From the cell containing the given text, extract its center point as (x, y) coordinate. 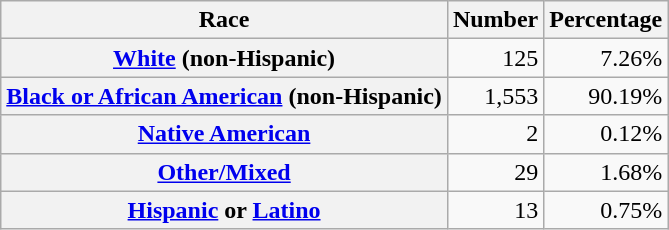
Native American (224, 134)
Other/Mixed (224, 172)
29 (495, 172)
0.75% (606, 210)
Black or African American (non-Hispanic) (224, 96)
0.12% (606, 134)
White (non-Hispanic) (224, 58)
2 (495, 134)
Hispanic or Latino (224, 210)
1.68% (606, 172)
Percentage (606, 20)
1,553 (495, 96)
Race (224, 20)
125 (495, 58)
13 (495, 210)
90.19% (606, 96)
7.26% (606, 58)
Number (495, 20)
